Return the (X, Y) coordinate for the center point of the cell that contains the specified text.  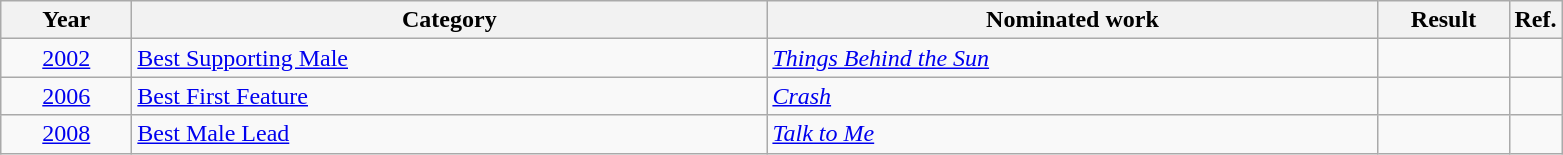
Category (450, 20)
2008 (66, 134)
Year (66, 20)
Best Supporting Male (450, 58)
Best First Feature (450, 96)
Crash (1072, 96)
Things Behind the Sun (1072, 58)
Nominated work (1072, 20)
2002 (66, 58)
Result (1444, 20)
2006 (66, 96)
Talk to Me (1072, 134)
Ref. (1536, 20)
Best Male Lead (450, 134)
